Output the [X, Y] coordinate of the center of the cell containing the given text.  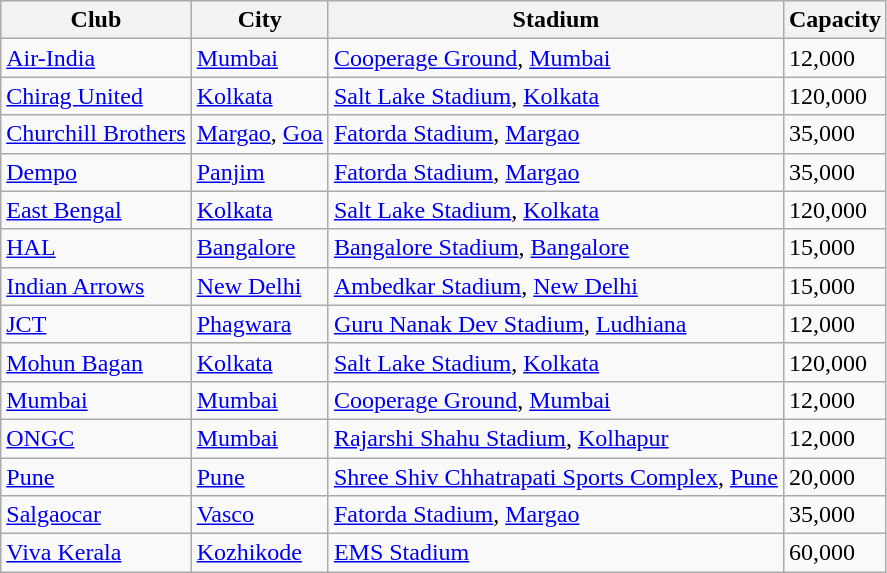
Vasco [260, 515]
Phagwara [260, 324]
Air-India [96, 58]
Panjim [260, 172]
Guru Nanak Dev Stadium, Ludhiana [556, 324]
Chirag United [96, 96]
Bangalore Stadium, Bangalore [556, 248]
Shree Shiv Chhatrapati Sports Complex, Pune [556, 477]
Margao, Goa [260, 134]
Kozhikode [260, 553]
Capacity [834, 20]
60,000 [834, 553]
20,000 [834, 477]
Indian Arrows [96, 286]
Stadium [556, 20]
East Bengal [96, 210]
JCT [96, 324]
Mohun Bagan [96, 362]
Rajarshi Shahu Stadium, Kolhapur [556, 438]
Bangalore [260, 248]
Ambedkar Stadium, New Delhi [556, 286]
Dempo [96, 172]
Club [96, 20]
ONGC [96, 438]
HAL [96, 248]
EMS Stadium [556, 553]
Churchill Brothers [96, 134]
City [260, 20]
New Delhi [260, 286]
Salgaocar [96, 515]
Viva Kerala [96, 553]
